Identify which cell holds the provided text, then report its [x, y] central coordinate. 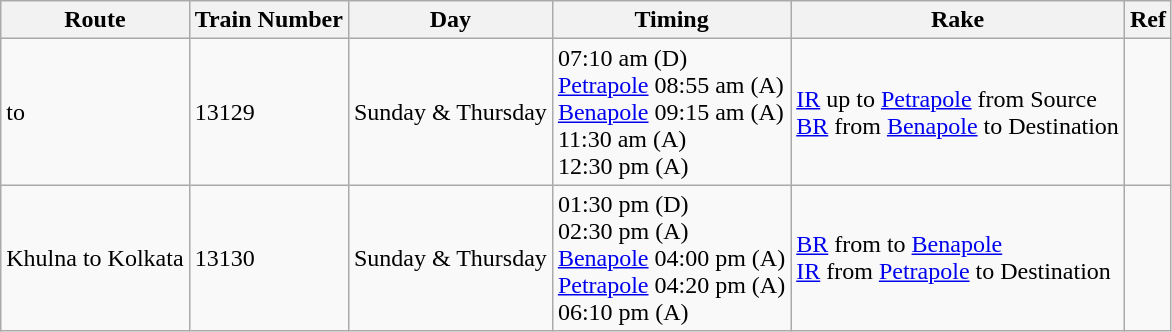
to [95, 112]
BR from to Benapole IR from Petrapole to Destination [958, 258]
13130 [268, 258]
IR up to Petrapole from Source BR from Benapole to Destination [958, 112]
Rake [958, 20]
Timing [671, 20]
Route [95, 20]
Khulna to Kolkata [95, 258]
Train Number [268, 20]
Ref [1148, 20]
13129 [268, 112]
Day [450, 20]
07:10 am (D) Petrapole 08:55 am (A) Benapole 09:15 am (A) 11:30 am (A) 12:30 pm (A) [671, 112]
01:30 pm (D) 02:30 pm (A) Benapole 04:00 pm (A) Petrapole 04:20 pm (A) 06:10 pm (A) [671, 258]
